From the cell containing the given text, extract its center point as [X, Y] coordinate. 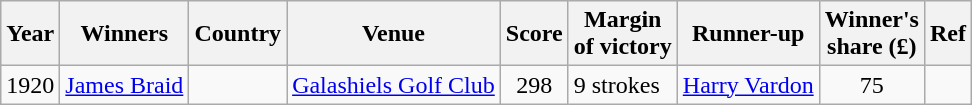
Harry Vardon [748, 85]
Year [30, 34]
Venue [394, 34]
Ref [948, 34]
Runner-up [748, 34]
1920 [30, 85]
298 [534, 85]
James Braid [124, 85]
75 [872, 85]
Winner'sshare (£) [872, 34]
Country [238, 34]
9 strokes [622, 85]
Winners [124, 34]
Marginof victory [622, 34]
Score [534, 34]
Galashiels Golf Club [394, 85]
